Capture the cell that displays the provided text and extract its (X, Y) central coordinate. 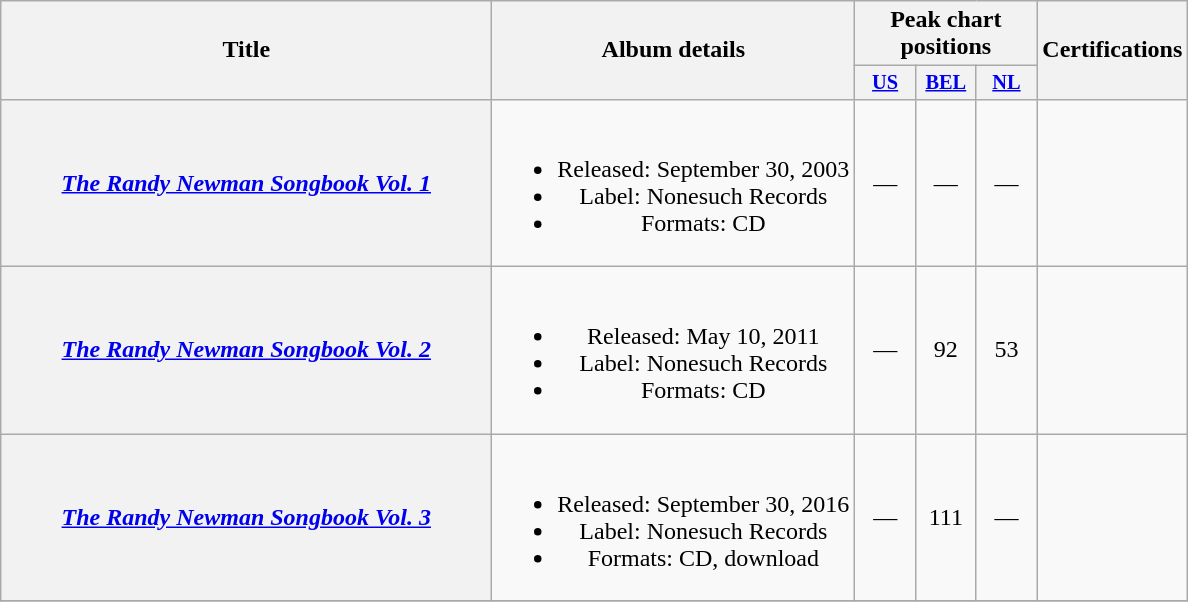
Peak chart positions (946, 34)
111 (946, 518)
Released: May 10, 2011Label: Nonesuch RecordsFormats: CD (674, 350)
Released: September 30, 2003Label: Nonesuch RecordsFormats: CD (674, 182)
NL (1006, 83)
US (886, 83)
92 (946, 350)
BEL (946, 83)
53 (1006, 350)
The Randy Newman Songbook Vol. 3 (246, 518)
Title (246, 50)
Certifications (1112, 50)
Album details (674, 50)
Released: September 30, 2016Label: Nonesuch RecordsFormats: CD, download (674, 518)
The Randy Newman Songbook Vol. 2 (246, 350)
The Randy Newman Songbook Vol. 1 (246, 182)
